Return (x, y) of the center of cell containing provided text 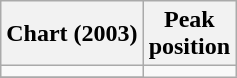
Peakposition (189, 34)
Chart (2003) (72, 34)
